Output the [X, Y] coordinate of the center of the cell containing the given text.  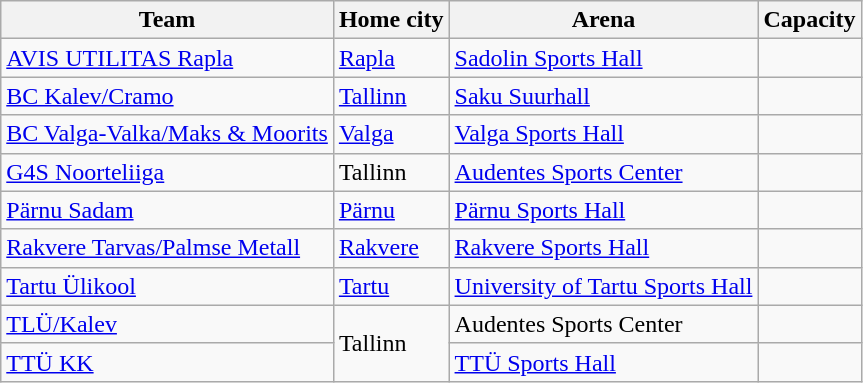
Valga [391, 134]
Valga Sports Hall [604, 134]
Capacity [810, 20]
Arena [604, 20]
Team [168, 20]
Sadolin Sports Hall [604, 58]
Rakvere [391, 248]
G4S Noorteliiga [168, 172]
Rapla [391, 58]
Tartu [391, 286]
AVIS UTILITAS Rapla [168, 58]
BC Kalev/Cramo [168, 96]
Pärnu Sadam [168, 210]
Saku Suurhall [604, 96]
TTÜ Sports Hall [604, 362]
Pärnu Sports Hall [604, 210]
Pärnu [391, 210]
BC Valga-Valka/Maks & Moorits [168, 134]
University of Tartu Sports Hall [604, 286]
Rakvere Tarvas/Palmse Metall [168, 248]
Rakvere Sports Hall [604, 248]
Home city [391, 20]
Tartu Ülikool [168, 286]
TLÜ/Kalev [168, 324]
TTÜ KK [168, 362]
